Scan for the cell matching the given text and deliver its [X, Y] coordinate at center. 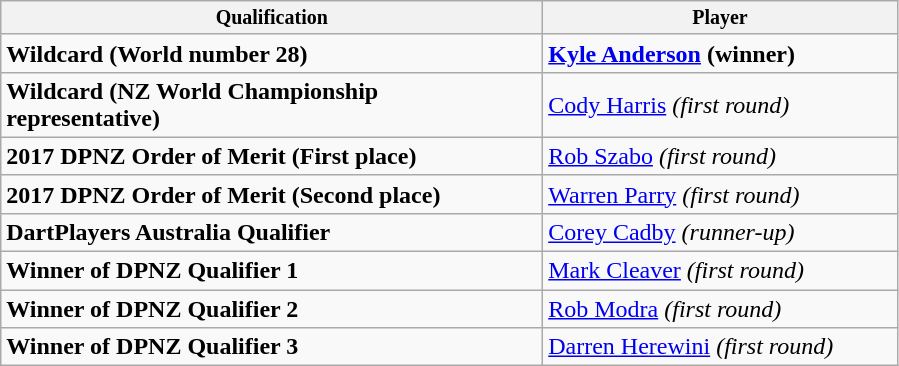
Winner of DPNZ Qualifier 2 [272, 309]
2017 DPNZ Order of Merit (First place) [272, 156]
Warren Parry (first round) [720, 194]
Corey Cadby (runner-up) [720, 232]
Wildcard (World number 28) [272, 53]
Rob Modra (first round) [720, 309]
Player [720, 18]
Cody Harris (first round) [720, 104]
Winner of DPNZ Qualifier 1 [272, 271]
Kyle Anderson (winner) [720, 53]
2017 DPNZ Order of Merit (Second place) [272, 194]
Winner of DPNZ Qualifier 3 [272, 347]
Qualification [272, 18]
Rob Szabo (first round) [720, 156]
Wildcard (NZ World Championship representative) [272, 104]
Darren Herewini (first round) [720, 347]
Mark Cleaver (first round) [720, 271]
DartPlayers Australia Qualifier [272, 232]
